Capture the cell that displays the provided text and extract its [x, y] central coordinate. 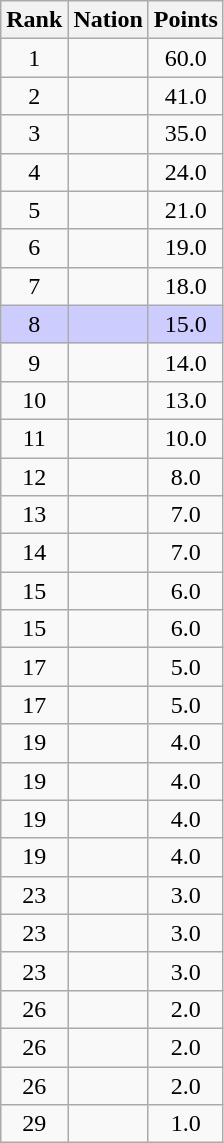
4 [34, 172]
14.0 [186, 362]
10 [34, 400]
35.0 [186, 134]
24.0 [186, 172]
1.0 [186, 1124]
60.0 [186, 58]
14 [34, 553]
3 [34, 134]
5 [34, 210]
19.0 [186, 248]
41.0 [186, 96]
Rank [34, 20]
8 [34, 324]
21.0 [186, 210]
7 [34, 286]
29 [34, 1124]
13 [34, 515]
13.0 [186, 400]
2 [34, 96]
9 [34, 362]
1 [34, 58]
11 [34, 438]
10.0 [186, 438]
Nation [108, 20]
18.0 [186, 286]
12 [34, 477]
8.0 [186, 477]
6 [34, 248]
15.0 [186, 324]
Points [186, 20]
